Detect which cell encompasses the target text, then output its (x, y) center coordinate. 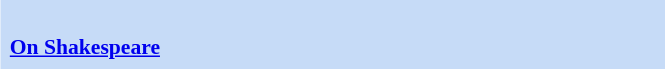
On Shakespeare (332, 35)
